Locate the cell with the specified text and output its [X, Y] center coordinate. 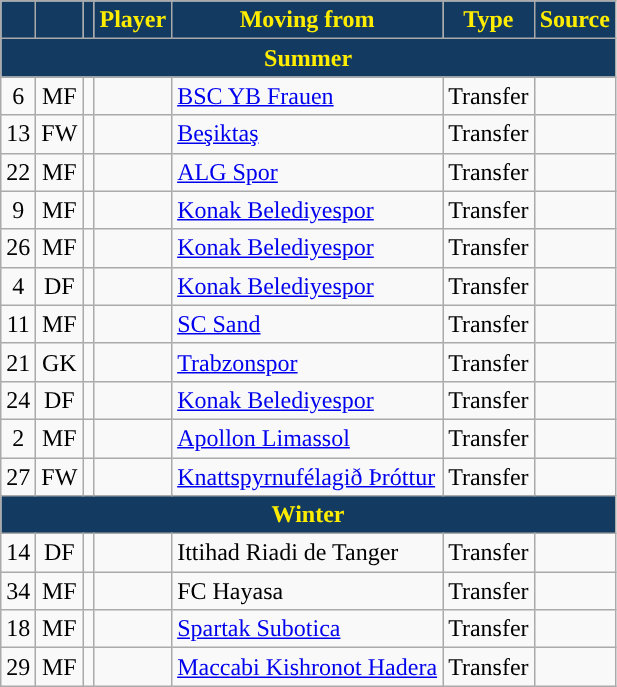
Ittihad Riadi de Tanger [308, 553]
Player [133, 20]
6 [18, 96]
Spartak Subotica [308, 629]
Maccabi Kishronot Hadera [308, 667]
Type [489, 20]
2 [18, 438]
Source [574, 20]
Beşiktaş [308, 134]
FC Hayasa [308, 591]
11 [18, 324]
26 [18, 248]
BSC YB Frauen [308, 96]
4 [18, 286]
Summer [308, 58]
ALG Spor [308, 172]
Knattspyrnufélagið Þróttur [308, 477]
9 [18, 210]
21 [18, 362]
Trabzonspor [308, 362]
Moving from [308, 20]
34 [18, 591]
Apollon Limassol [308, 438]
Winter [308, 515]
GK [60, 362]
13 [18, 134]
29 [18, 667]
SC Sand [308, 324]
27 [18, 477]
24 [18, 400]
14 [18, 553]
22 [18, 172]
18 [18, 629]
